Scan for the cell matching the given text and deliver its (X, Y) coordinate at center. 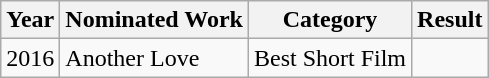
Best Short Film (330, 58)
Nominated Work (154, 20)
Result (450, 20)
Year (30, 20)
Another Love (154, 58)
2016 (30, 58)
Category (330, 20)
